Extract the (X, Y) coordinate from the center of the cell holding the provided text.  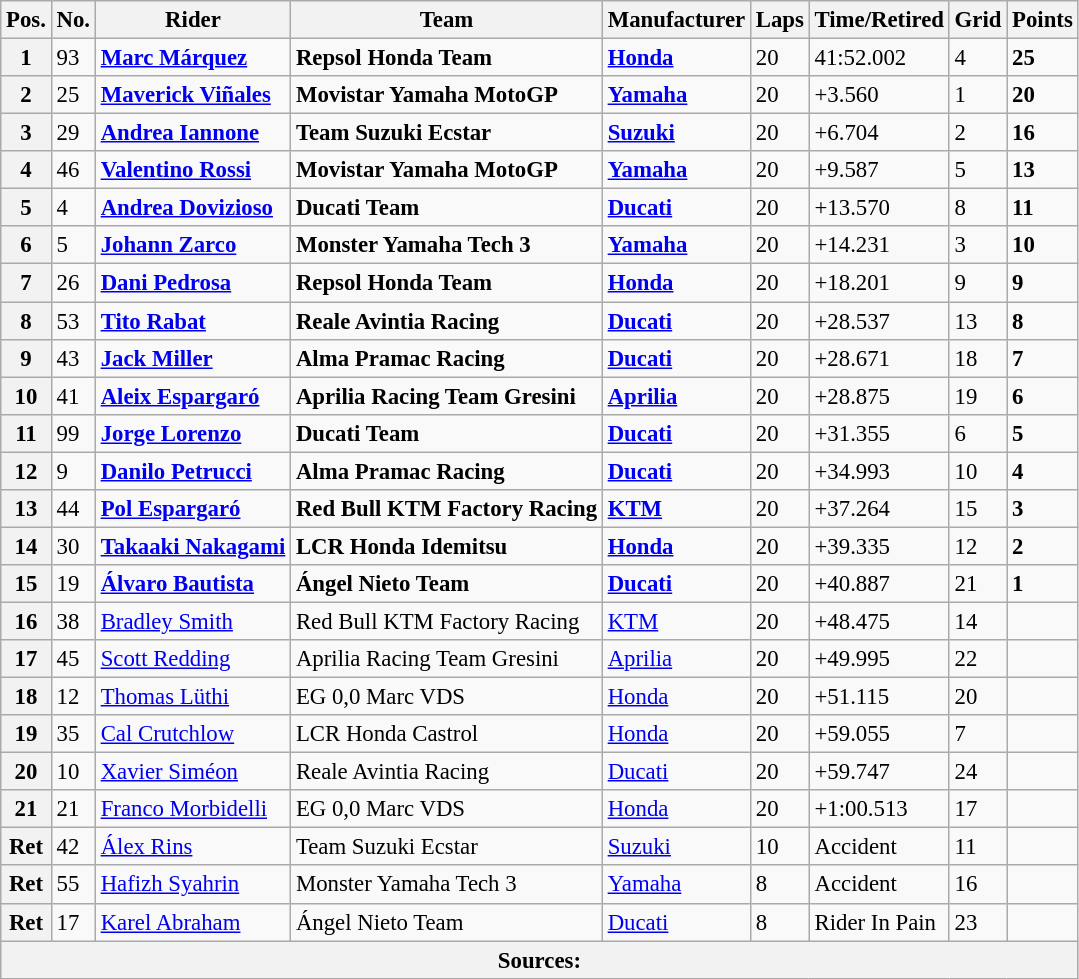
+9.587 (879, 170)
+51.115 (879, 697)
Álex Rins (192, 847)
41 (73, 396)
24 (978, 772)
Scott Redding (192, 659)
LCR Honda Castrol (447, 734)
Thomas Lüthi (192, 697)
Jack Miller (192, 358)
29 (73, 133)
Hafizh Syahrin (192, 885)
Franco Morbidelli (192, 809)
Danilo Petrucci (192, 471)
+37.264 (879, 509)
Sources: (540, 960)
Takaaki Nakagami (192, 546)
+6.704 (879, 133)
Xavier Siméon (192, 772)
+39.335 (879, 546)
+59.747 (879, 772)
55 (73, 885)
Points (1042, 20)
Dani Pedrosa (192, 283)
Time/Retired (879, 20)
Cal Crutchlow (192, 734)
Bradley Smith (192, 621)
Laps (780, 20)
Aleix Espargaró (192, 396)
Grid (978, 20)
45 (73, 659)
+1:00.513 (879, 809)
+14.231 (879, 245)
Jorge Lorenzo (192, 433)
+31.355 (879, 433)
Manufacturer (676, 20)
Andrea Iannone (192, 133)
+59.055 (879, 734)
Andrea Dovizioso (192, 208)
LCR Honda Idemitsu (447, 546)
+49.995 (879, 659)
Team (447, 20)
43 (73, 358)
35 (73, 734)
Maverick Viñales (192, 95)
+48.475 (879, 621)
Marc Márquez (192, 58)
Valentino Rossi (192, 170)
+34.993 (879, 471)
53 (73, 321)
Tito Rabat (192, 321)
42 (73, 847)
Johann Zarco (192, 245)
23 (978, 922)
Álvaro Bautista (192, 584)
26 (73, 283)
+28.875 (879, 396)
Rider (192, 20)
+18.201 (879, 283)
41:52.002 (879, 58)
99 (73, 433)
+40.887 (879, 584)
Pol Espargaró (192, 509)
+28.671 (879, 358)
93 (73, 58)
38 (73, 621)
Rider In Pain (879, 922)
46 (73, 170)
No. (73, 20)
Pos. (26, 20)
+28.537 (879, 321)
22 (978, 659)
+3.560 (879, 95)
Karel Abraham (192, 922)
30 (73, 546)
44 (73, 509)
+13.570 (879, 208)
